Output the (x, y) coordinate of the center of the cell containing the given text.  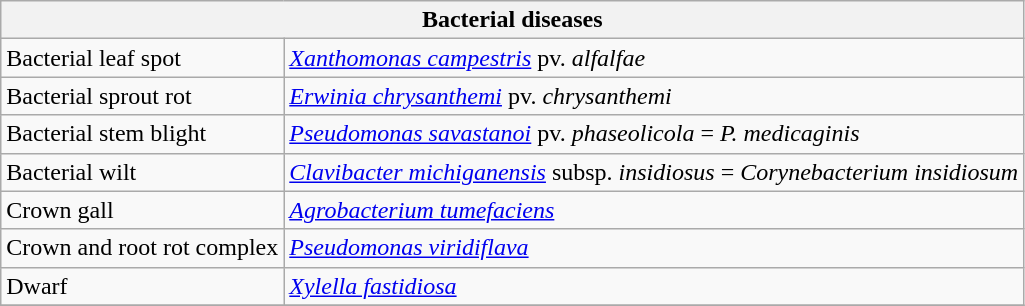
Xylella fastidiosa (654, 286)
Pseudomonas savastanoi pv. phaseolicola = P. medicaginis (654, 134)
Crown and root rot complex (142, 248)
Bacterial leaf spot (142, 58)
Xanthomonas campestris pv. alfalfae (654, 58)
Bacterial sprout rot (142, 96)
Agrobacterium tumefaciens (654, 210)
Erwinia chrysanthemi pv. chrysanthemi (654, 96)
Bacterial diseases (512, 20)
Bacterial stem blight (142, 134)
Clavibacter michiganensis subsp. insidiosus = Corynebacterium insidiosum (654, 172)
Bacterial wilt (142, 172)
Dwarf (142, 286)
Crown gall (142, 210)
Pseudomonas viridiflava (654, 248)
